Scan for the cell matching the given text and deliver its [x, y] coordinate at center. 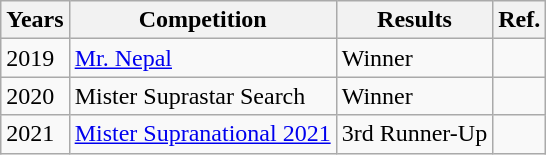
Competition [202, 20]
Ref. [520, 20]
2021 [35, 134]
Mister Suprastar Search [202, 96]
2020 [35, 96]
Mister Supranational 2021 [202, 134]
Mr. Nepal [202, 58]
2019 [35, 58]
Years [35, 20]
3rd Runner-Up [414, 134]
Results [414, 20]
